Find where the given text appears and provide that cell's center as (X, Y) coordinate. 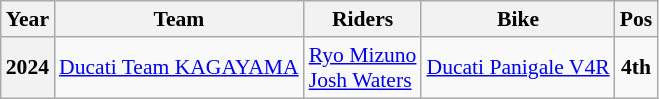
Pos (636, 19)
Ryo Mizuno Josh Waters (363, 68)
4th (636, 68)
Ducati Panigale V4R (518, 68)
Team (179, 19)
2024 (28, 68)
Year (28, 19)
Ducati Team KAGAYAMA (179, 68)
Bike (518, 19)
Riders (363, 19)
